Output the [x, y] coordinate of the center of the cell containing the given text.  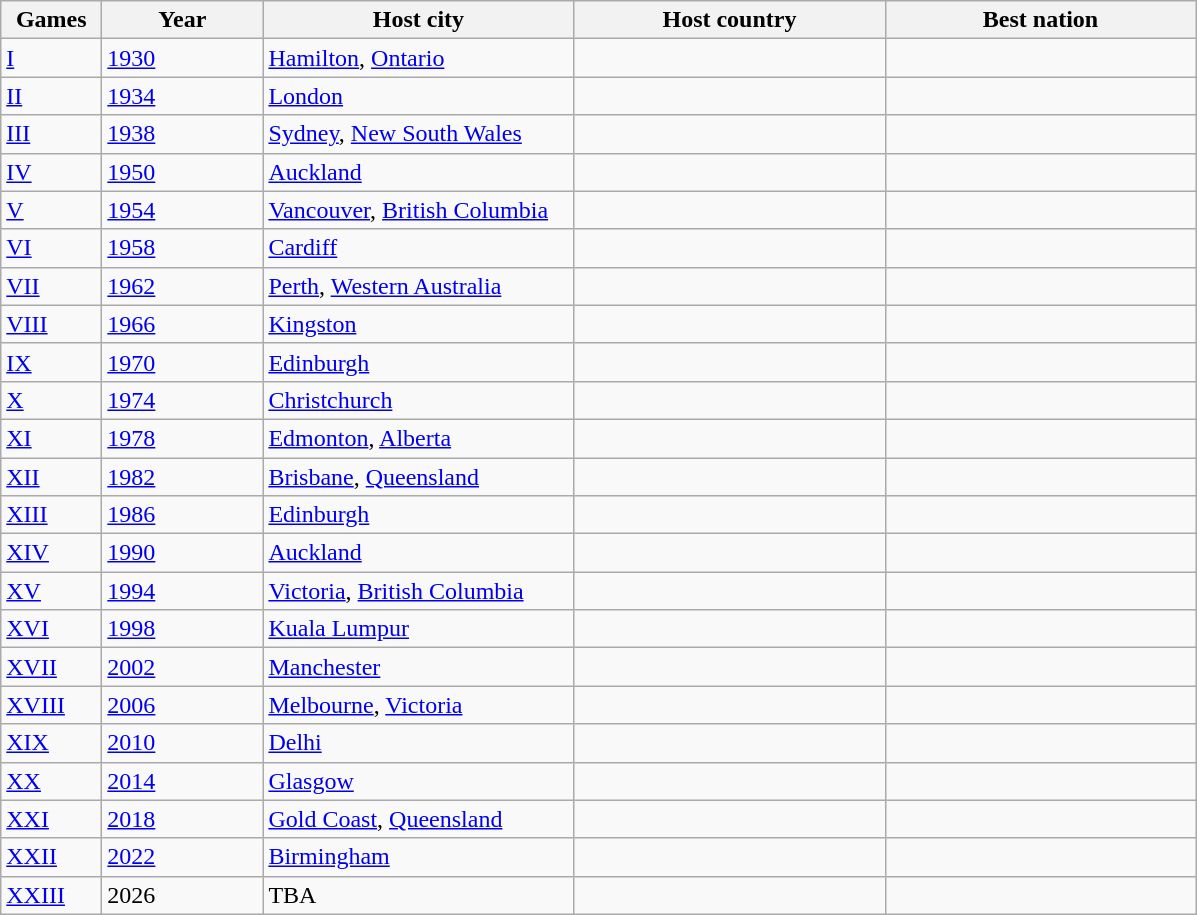
1974 [182, 400]
Perth, Western Australia [418, 286]
1954 [182, 210]
XI [52, 438]
TBA [418, 895]
1950 [182, 172]
XII [52, 477]
1978 [182, 438]
Host country [730, 20]
IX [52, 362]
1966 [182, 324]
Victoria, British Columbia [418, 591]
Kingston [418, 324]
XIV [52, 553]
Cardiff [418, 248]
XXII [52, 857]
Christchurch [418, 400]
2026 [182, 895]
II [52, 96]
XVI [52, 629]
Kuala Lumpur [418, 629]
IV [52, 172]
XIX [52, 743]
Glasgow [418, 781]
XVII [52, 667]
Games [52, 20]
Brisbane, Queensland [418, 477]
1982 [182, 477]
Edmonton, Alberta [418, 438]
1994 [182, 591]
1930 [182, 58]
I [52, 58]
1934 [182, 96]
2010 [182, 743]
Hamilton, Ontario [418, 58]
2002 [182, 667]
2022 [182, 857]
XX [52, 781]
1986 [182, 515]
1938 [182, 134]
XV [52, 591]
Birmingham [418, 857]
III [52, 134]
1990 [182, 553]
London [418, 96]
XXI [52, 819]
1962 [182, 286]
Host city [418, 20]
1970 [182, 362]
Gold Coast, Queensland [418, 819]
Manchester [418, 667]
Sydney, New South Wales [418, 134]
Best nation [1040, 20]
XXIII [52, 895]
VIII [52, 324]
V [52, 210]
Delhi [418, 743]
VI [52, 248]
1958 [182, 248]
2014 [182, 781]
XIII [52, 515]
VII [52, 286]
2018 [182, 819]
Melbourne, Victoria [418, 705]
Vancouver, British Columbia [418, 210]
2006 [182, 705]
XVIII [52, 705]
Year [182, 20]
X [52, 400]
1998 [182, 629]
